Capture the cell that displays the provided text and extract its (x, y) central coordinate. 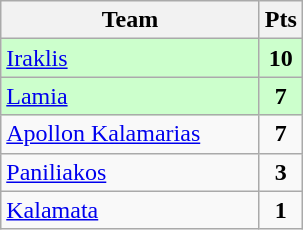
10 (280, 58)
Paniliakos (130, 172)
Kalamata (130, 210)
Iraklis (130, 58)
Lamia (130, 96)
1 (280, 210)
Pts (280, 20)
3 (280, 172)
Team (130, 20)
Apollon Kalamarias (130, 134)
